Determine the (X, Y) coordinate at the center of the cell enclosing the given text.  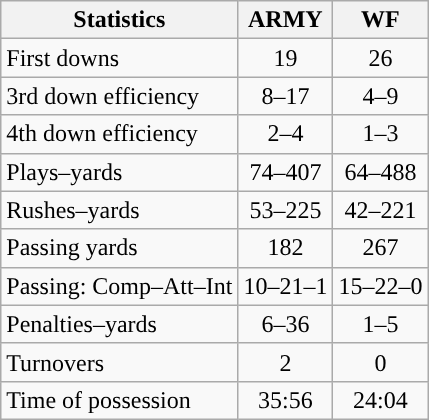
8–17 (286, 96)
74–407 (286, 172)
42–221 (380, 210)
ARMY (286, 20)
Rushes–yards (120, 210)
0 (380, 362)
1–3 (380, 134)
24:04 (380, 400)
4th down efficiency (120, 134)
3rd down efficiency (120, 96)
Passing yards (120, 248)
Turnovers (120, 362)
Statistics (120, 20)
182 (286, 248)
64–488 (380, 172)
Plays–yards (120, 172)
First downs (120, 58)
15–22–0 (380, 286)
Penalties–yards (120, 324)
WF (380, 20)
26 (380, 58)
Passing: Comp–Att–Int (120, 286)
53–225 (286, 210)
19 (286, 58)
35:56 (286, 400)
1–5 (380, 324)
Time of possession (120, 400)
2–4 (286, 134)
6–36 (286, 324)
267 (380, 248)
2 (286, 362)
10–21–1 (286, 286)
4–9 (380, 96)
